Capture the cell that displays the provided text and extract its [x, y] central coordinate. 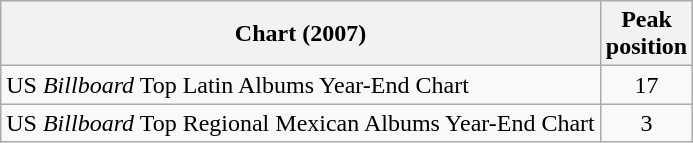
3 [646, 123]
US Billboard Top Regional Mexican Albums Year-End Chart [301, 123]
Peakposition [646, 34]
17 [646, 85]
US Billboard Top Latin Albums Year-End Chart [301, 85]
Chart (2007) [301, 34]
